From the cell containing the given text, extract its center point as (X, Y) coordinate. 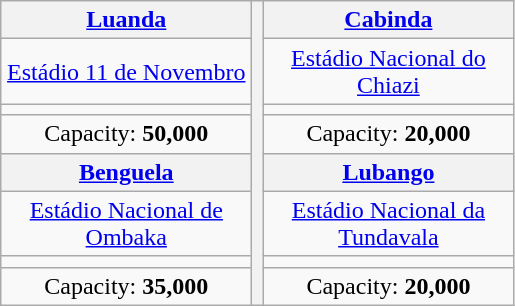
Capacity: 35,000 (126, 286)
Estádio Nacional de Ombaka (126, 224)
Capacity: 50,000 (126, 134)
Estádio Nacional do Chiazi (388, 72)
Benguela (126, 172)
Estádio Nacional da Tundavala (388, 224)
Estádio 11 de Novembro (126, 72)
Luanda (126, 20)
Cabinda (388, 20)
Lubango (388, 172)
